Pinpoint the cell where the given text exists, returning its (x, y) midpoint coordinate. 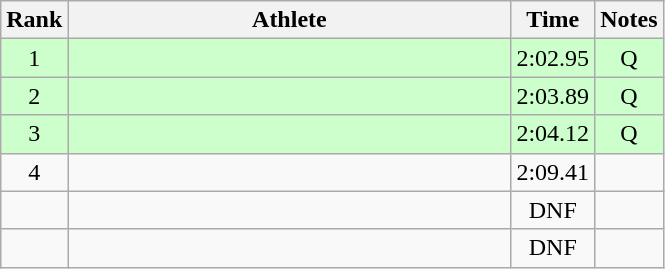
Athlete (290, 20)
Notes (629, 20)
3 (34, 134)
2 (34, 96)
2:02.95 (553, 58)
2:04.12 (553, 134)
1 (34, 58)
Rank (34, 20)
4 (34, 172)
2:09.41 (553, 172)
Time (553, 20)
2:03.89 (553, 96)
